Capture the cell that displays the provided text and extract its (x, y) central coordinate. 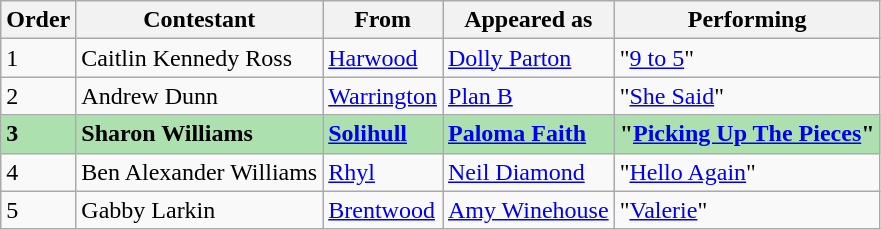
Rhyl (383, 172)
2 (38, 96)
4 (38, 172)
Solihull (383, 134)
"Valerie" (747, 210)
"Hello Again" (747, 172)
Andrew Dunn (200, 96)
Brentwood (383, 210)
From (383, 20)
"She Said" (747, 96)
1 (38, 58)
Gabby Larkin (200, 210)
Appeared as (528, 20)
5 (38, 210)
Order (38, 20)
Amy Winehouse (528, 210)
Sharon Williams (200, 134)
3 (38, 134)
"9 to 5" (747, 58)
Plan B (528, 96)
"Picking Up The Pieces" (747, 134)
Ben Alexander Williams (200, 172)
Warrington (383, 96)
Performing (747, 20)
Paloma Faith (528, 134)
Dolly Parton (528, 58)
Caitlin Kennedy Ross (200, 58)
Neil Diamond (528, 172)
Contestant (200, 20)
Harwood (383, 58)
